Extract the (x, y) coordinate from the center of the cell holding the provided text.  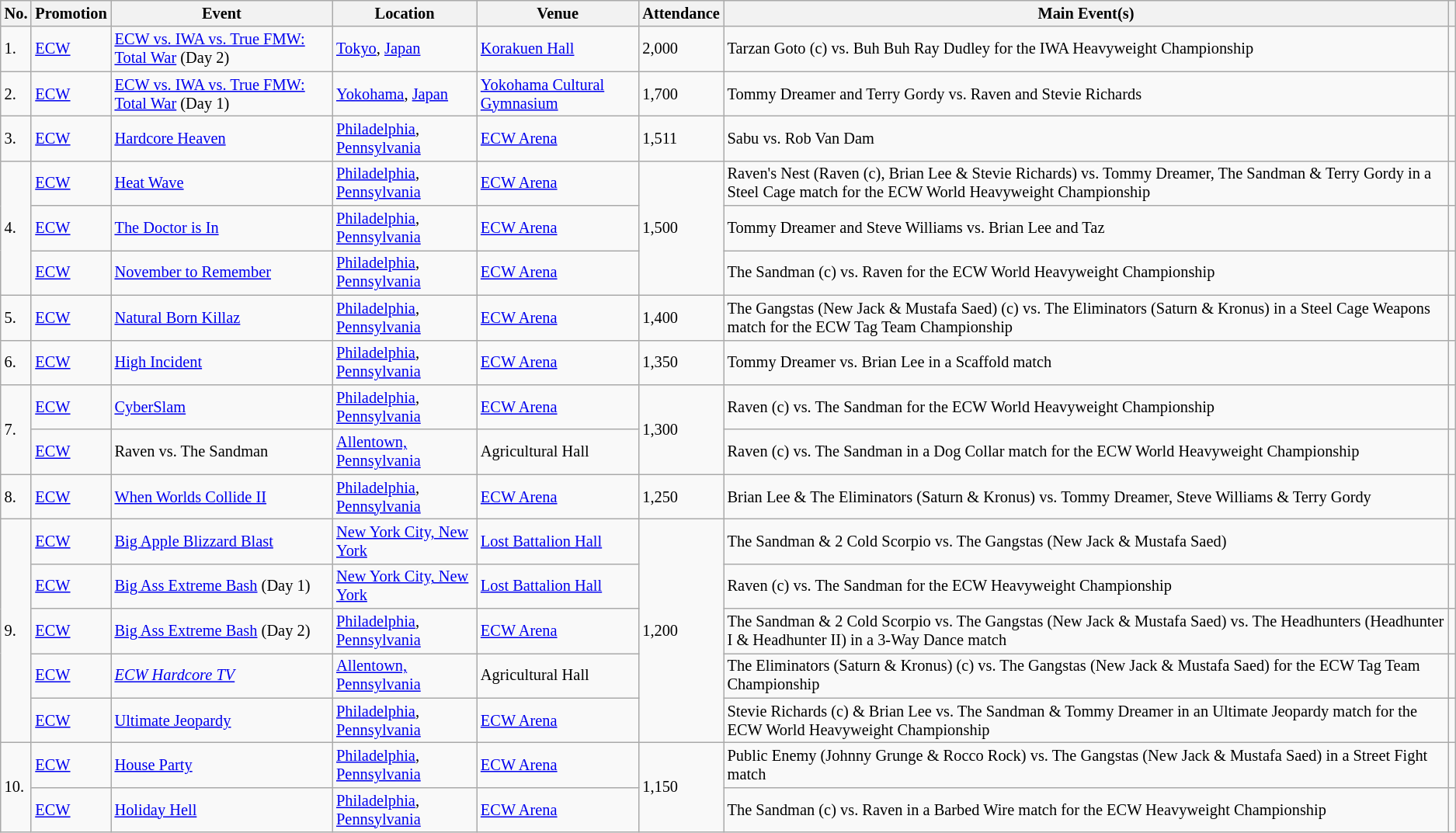
The Sandman (c) vs. Raven for the ECW World Heavyweight Championship (1086, 272)
Promotion (71, 13)
Hardcore Heaven (222, 138)
Brian Lee & The Eliminators (Saturn & Kronus) vs. Tommy Dreamer, Steve Williams & Terry Gordy (1086, 497)
1,700 (680, 94)
Tarzan Goto (c) vs. Buh Buh Ray Dudley for the IWA Heavyweight Championship (1086, 49)
Attendance (680, 13)
10. (16, 787)
5. (16, 318)
Tommy Dreamer vs. Brian Lee in a Scaffold match (1086, 363)
The Eliminators (Saturn & Kronus) (c) vs. The Gangstas (New Jack & Mustafa Saed) for the ECW Tag Team Championship (1086, 675)
Big Apple Blizzard Blast (222, 541)
Raven (c) vs. The Sandman for the ECW World Heavyweight Championship (1086, 407)
Raven (c) vs. The Sandman for the ECW Heavyweight Championship (1086, 586)
1,250 (680, 497)
8. (16, 497)
1,150 (680, 787)
1,200 (680, 630)
Yokohama, Japan (405, 94)
Raven (c) vs. The Sandman in a Dog Collar match for the ECW World Heavyweight Championship (1086, 452)
3. (16, 138)
No. (16, 13)
Heat Wave (222, 183)
Tokyo, Japan (405, 49)
7. (16, 429)
2. (16, 94)
Public Enemy (Johnny Grunge & Rocco Rock) vs. The Gangstas (New Jack & Mustafa Saed) in a Street Fight match (1086, 765)
CyberSlam (222, 407)
Yokohama Cultural Gymnasium (558, 94)
The Gangstas (New Jack & Mustafa Saed) (c) vs. The Eliminators (Saturn & Kronus) in a Steel Cage Weapons match for the ECW Tag Team Championship (1086, 318)
House Party (222, 765)
Korakuen Hall (558, 49)
Big Ass Extreme Bash (Day 1) (222, 586)
Main Event(s) (1086, 13)
Stevie Richards (c) & Brian Lee vs. The Sandman & Tommy Dreamer in an Ultimate Jeopardy match for the ECW World Heavyweight Championship (1086, 720)
2,000 (680, 49)
Venue (558, 13)
Natural Born Killaz (222, 318)
Big Ass Extreme Bash (Day 2) (222, 631)
1,511 (680, 138)
Raven vs. The Sandman (222, 452)
The Sandman & 2 Cold Scorpio vs. The Gangstas (New Jack & Mustafa Saed) vs. The Headhunters (Headhunter I & Headhunter II) in a 3-Way Dance match (1086, 631)
ECW vs. IWA vs. True FMW: Total War (Day 2) (222, 49)
Event (222, 13)
Ultimate Jeopardy (222, 720)
1,350 (680, 363)
The Sandman & 2 Cold Scorpio vs. The Gangstas (New Jack & Mustafa Saed) (1086, 541)
The Sandman (c) vs. Raven in a Barbed Wire match for the ECW Heavyweight Championship (1086, 810)
1,300 (680, 429)
Holiday Hell (222, 810)
ECW vs. IWA vs. True FMW: Total War (Day 1) (222, 94)
4. (16, 228)
Tommy Dreamer and Steve Williams vs. Brian Lee and Taz (1086, 228)
ECW Hardcore TV (222, 675)
1,400 (680, 318)
Sabu vs. Rob Van Dam (1086, 138)
High Incident (222, 363)
6. (16, 363)
1. (16, 49)
1,500 (680, 228)
November to Remember (222, 272)
Location (405, 13)
Tommy Dreamer and Terry Gordy vs. Raven and Stevie Richards (1086, 94)
9. (16, 630)
When Worlds Collide II (222, 497)
The Doctor is In (222, 228)
